Identify which cell holds the provided text, then report its [X, Y] central coordinate. 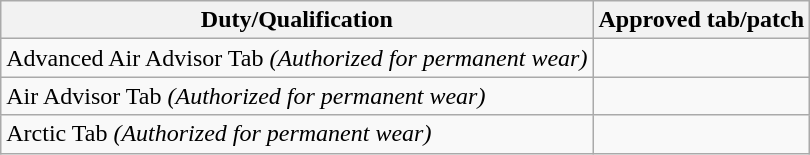
Advanced Air Advisor Tab (Authorized for permanent wear) [297, 58]
Air Advisor Tab (Authorized for permanent wear) [297, 96]
Duty/Qualification [297, 20]
Approved tab/patch [702, 20]
Arctic Tab (Authorized for permanent wear) [297, 134]
